Output the (X, Y) coordinate of the center of the cell containing the given text.  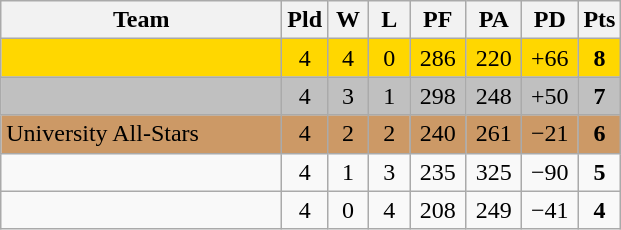
Pld (305, 20)
PD (550, 20)
325 (494, 172)
−90 (550, 172)
−21 (550, 134)
7 (600, 96)
−41 (550, 210)
220 (494, 58)
5 (600, 172)
298 (438, 96)
248 (494, 96)
L (390, 20)
249 (494, 210)
235 (438, 172)
PF (438, 20)
+50 (550, 96)
8 (600, 58)
W (348, 20)
208 (438, 210)
240 (438, 134)
6 (600, 134)
University All-Stars (142, 134)
Team (142, 20)
PA (494, 20)
261 (494, 134)
Pts (600, 20)
+66 (550, 58)
286 (438, 58)
